Extract the [X, Y] coordinate from the center of the cell holding the provided text.  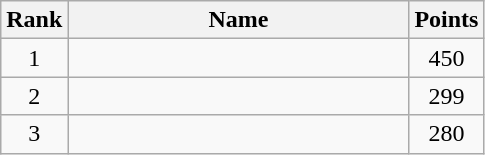
Points [446, 20]
299 [446, 96]
280 [446, 134]
2 [34, 96]
Rank [34, 20]
3 [34, 134]
1 [34, 58]
Name [238, 20]
450 [446, 58]
